Output the (x, y) coordinate of the center of the cell containing the given text.  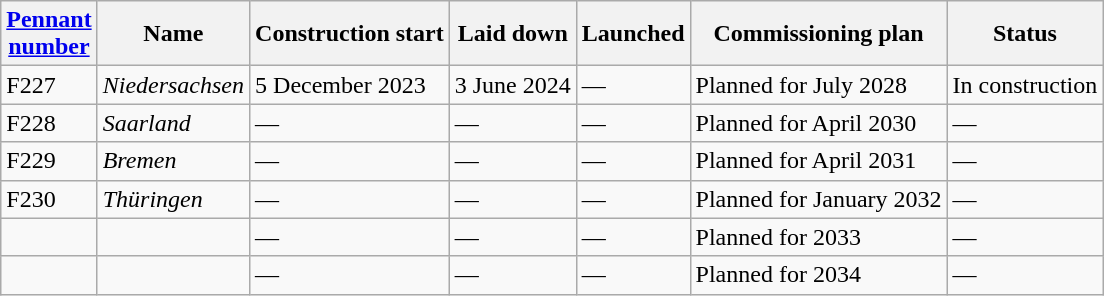
Niedersachsen (173, 85)
Planned for April 2030 (818, 123)
F230 (49, 199)
Pennantnumber (49, 34)
Status (1025, 34)
Planned for 2034 (818, 275)
Planned for April 2031 (818, 161)
Construction start (350, 34)
3 June 2024 (512, 85)
Planned for January 2032 (818, 199)
F228 (49, 123)
Commissioning plan (818, 34)
Name (173, 34)
In construction (1025, 85)
Planned for 2033 (818, 237)
Bremen (173, 161)
Launched (633, 34)
F227 (49, 85)
Thüringen (173, 199)
Planned for July 2028 (818, 85)
Laid down (512, 34)
Saarland (173, 123)
5 December 2023 (350, 85)
F229 (49, 161)
